Determine the (x, y) coordinate at the center of the cell enclosing the given text.  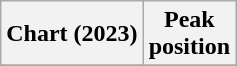
Chart (2023) (72, 34)
Peakposition (189, 34)
